Output the [X, Y] coordinate of the center of the cell containing the given text.  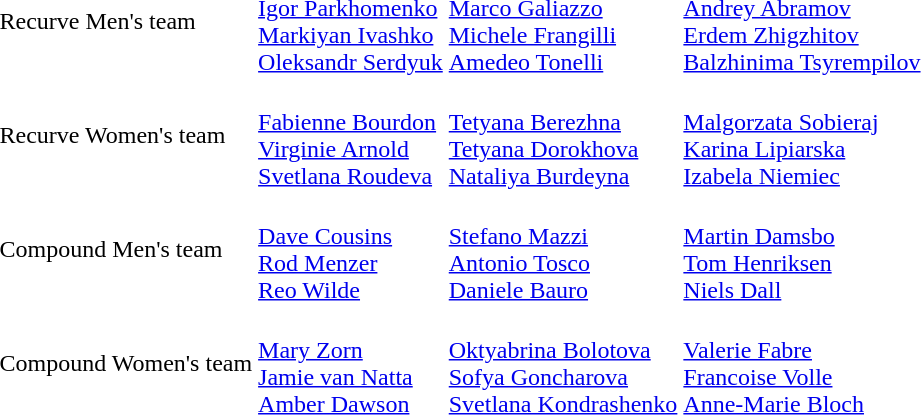
Dave CousinsRod MenzerReo Wilde [351, 250]
Tetyana BerezhnaTetyana DorokhovaNataliya Burdeyna [563, 136]
Fabienne BourdonVirginie ArnoldSvetlana Roudeva [351, 136]
Stefano MazziAntonio ToscoDaniele Bauro [563, 250]
